Output the (X, Y) coordinate of the center of the cell containing the given text.  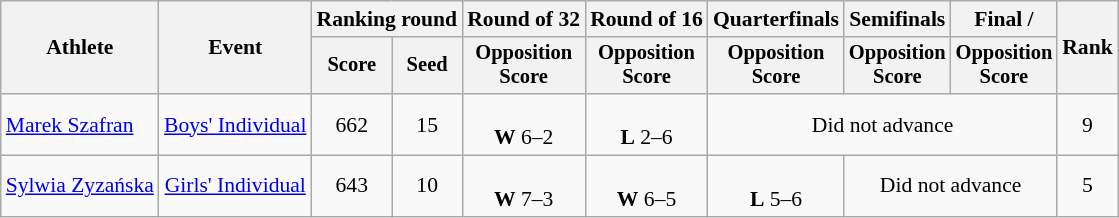
Sylwia Zyzańska (80, 186)
Final / (1004, 19)
L 5–6 (776, 186)
Event (236, 48)
Seed (427, 66)
Marek Szafran (80, 124)
Score (352, 66)
643 (352, 186)
Rank (1088, 48)
Boys' Individual (236, 124)
10 (427, 186)
662 (352, 124)
Round of 32 (524, 19)
9 (1088, 124)
W 6–2 (524, 124)
Ranking round (386, 19)
Round of 16 (646, 19)
Athlete (80, 48)
15 (427, 124)
Semifinals (898, 19)
Quarterfinals (776, 19)
L 2–6 (646, 124)
W 6–5 (646, 186)
W 7–3 (524, 186)
5 (1088, 186)
Girls' Individual (236, 186)
